Search for the cell housing the specified text and yield its [X, Y] center coordinate. 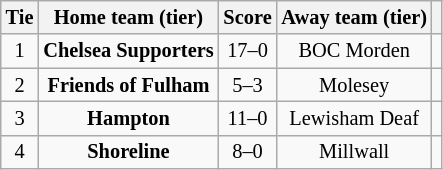
Millwall [354, 152]
Hampton [128, 118]
3 [20, 118]
8–0 [248, 152]
Score [248, 17]
Home team (tier) [128, 17]
Molesey [354, 85]
Chelsea Supporters [128, 51]
17–0 [248, 51]
4 [20, 152]
11–0 [248, 118]
Lewisham Deaf [354, 118]
Shoreline [128, 152]
1 [20, 51]
2 [20, 85]
BOC Morden [354, 51]
Tie [20, 17]
Friends of Fulham [128, 85]
Away team (tier) [354, 17]
5–3 [248, 85]
